Search for the cell housing the specified text and yield its (X, Y) center coordinate. 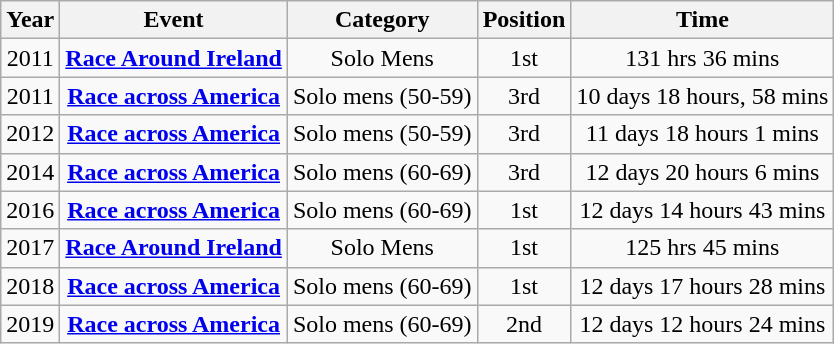
2019 (30, 324)
Position (524, 20)
Time (702, 20)
Event (174, 20)
2018 (30, 286)
12 days 17 hours 28 mins (702, 286)
2017 (30, 248)
12 days 14 hours 43 mins (702, 210)
131 hrs 36 mins (702, 58)
Category (382, 20)
2012 (30, 134)
2014 (30, 172)
12 days 20 hours 6 mins (702, 172)
2nd (524, 324)
10 days 18 hours, 58 mins (702, 96)
125 hrs 45 mins (702, 248)
Year (30, 20)
11 days 18 hours 1 mins (702, 134)
12 days 12 hours 24 mins (702, 324)
2016 (30, 210)
